Capture the cell that displays the provided text and extract its (X, Y) central coordinate. 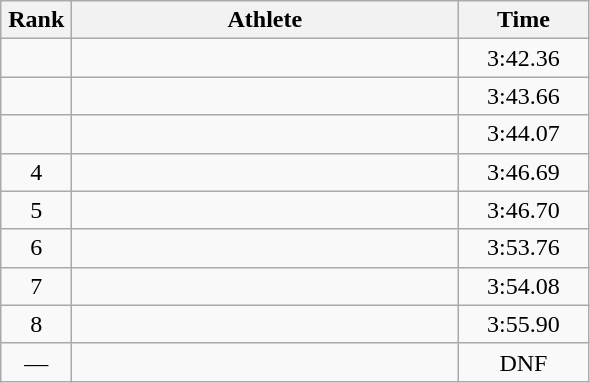
4 (36, 172)
3:46.70 (524, 210)
DNF (524, 362)
6 (36, 248)
3:42.36 (524, 58)
3:54.08 (524, 286)
8 (36, 324)
Time (524, 20)
3:55.90 (524, 324)
3:43.66 (524, 96)
5 (36, 210)
3:46.69 (524, 172)
7 (36, 286)
Rank (36, 20)
3:53.76 (524, 248)
3:44.07 (524, 134)
Athlete (265, 20)
— (36, 362)
